From the cell containing the given text, extract its center point as (x, y) coordinate. 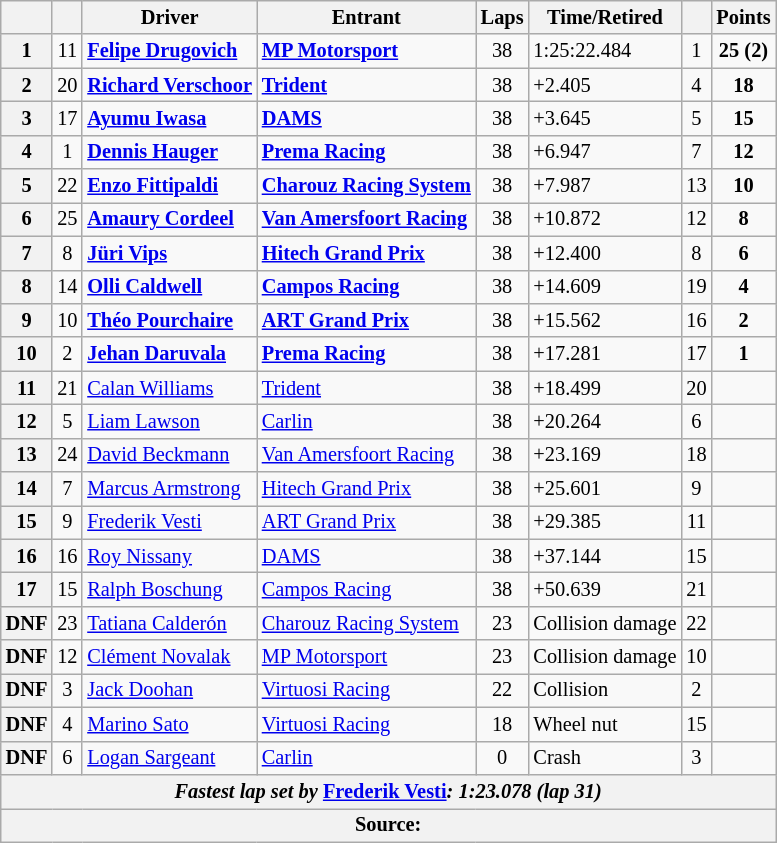
Logan Sargeant (169, 758)
+20.264 (604, 421)
Ayumu Iwasa (169, 118)
25 (67, 219)
Laps (502, 17)
Jehan Daruvala (169, 354)
+7.987 (604, 186)
1:25:22.484 (604, 51)
Fastest lap set by Frederik Vesti: 1:23.078 (lap 31) (388, 791)
Marcus Armstrong (169, 489)
Roy Nissany (169, 556)
+18.499 (604, 388)
Crash (604, 758)
Richard Verschoor (169, 85)
Marino Sato (169, 724)
Théo Pourchaire (169, 320)
+3.645 (604, 118)
Amaury Cordeel (169, 219)
+25.601 (604, 489)
Jüri Vips (169, 253)
Clément Novalak (169, 657)
Wheel nut (604, 724)
+15.562 (604, 320)
Felipe Drugovich (169, 51)
David Beckmann (169, 455)
Olli Caldwell (169, 287)
+2.405 (604, 85)
Enzo Fittipaldi (169, 186)
19 (696, 287)
0 (502, 758)
25 (2) (743, 51)
+50.639 (604, 589)
Frederik Vesti (169, 522)
+14.609 (604, 287)
Points (743, 17)
+37.144 (604, 556)
+29.385 (604, 522)
+12.400 (604, 253)
+6.947 (604, 152)
24 (67, 455)
Dennis Hauger (169, 152)
Calan Williams (169, 388)
Driver (169, 17)
Entrant (366, 17)
Ralph Boschung (169, 589)
+17.281 (604, 354)
Tatiana Calderón (169, 623)
Source: (388, 825)
+23.169 (604, 455)
Liam Lawson (169, 421)
Collision (604, 690)
+10.872 (604, 219)
Time/Retired (604, 17)
Jack Doohan (169, 690)
